Locate the cell with the specified text and output its (x, y) center coordinate. 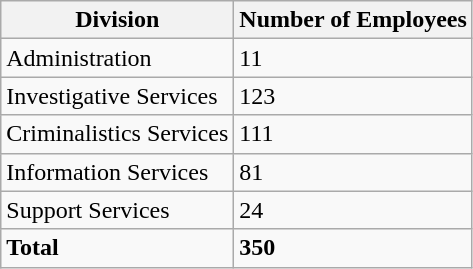
Support Services (118, 210)
350 (354, 248)
11 (354, 58)
Total (118, 248)
123 (354, 96)
81 (354, 172)
Division (118, 20)
Information Services (118, 172)
Administration (118, 58)
24 (354, 210)
Criminalistics Services (118, 134)
Investigative Services (118, 96)
Number of Employees (354, 20)
111 (354, 134)
